From the cell containing the given text, extract its center point as (X, Y) coordinate. 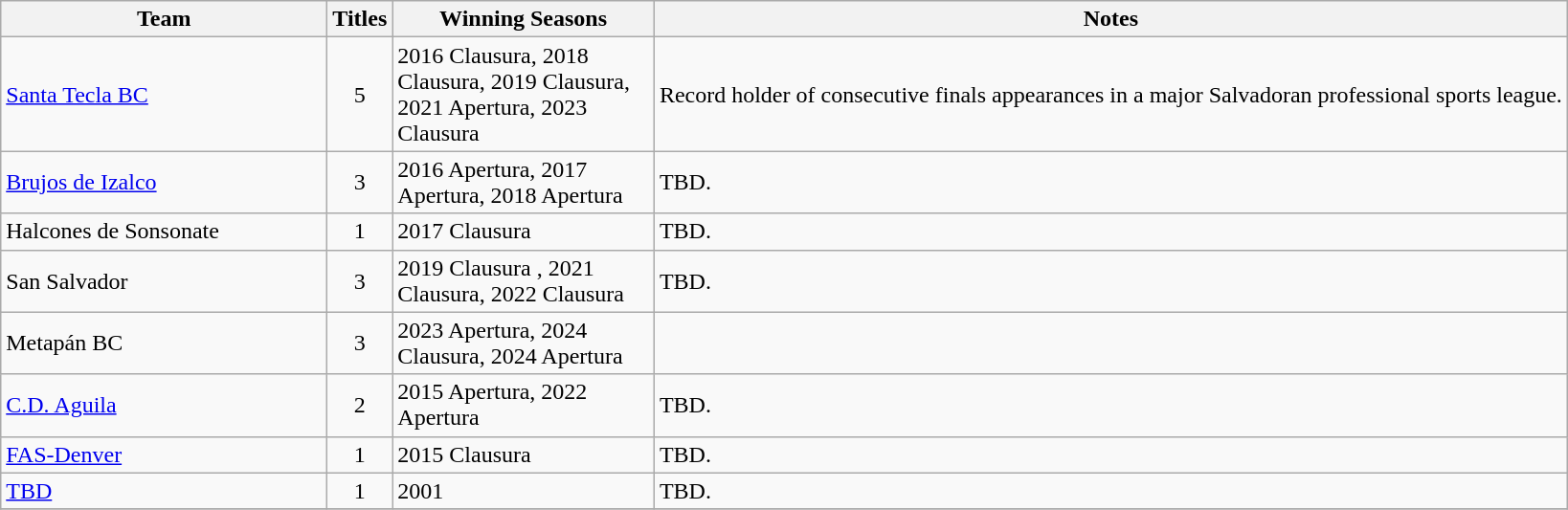
Metapán BC (165, 343)
C.D. Aguila (165, 406)
Halcones de Sonsonate (165, 232)
2015 Clausura (524, 455)
2016 Clausura, 2018 Clausura, 2019 Clausura, 2021 Apertura, 2023 Clausura (524, 94)
Titles (360, 19)
2001 (524, 491)
FAS-Denver (165, 455)
2016 Apertura, 2017 Apertura, 2018 Apertura (524, 182)
2023 Apertura, 2024 Clausura, 2024 Apertura (524, 343)
2 (360, 406)
Team (165, 19)
Brujos de Izalco (165, 182)
5 (360, 94)
Santa Tecla BC (165, 94)
2015 Apertura, 2022 Apertura (524, 406)
Record holder of consecutive finals appearances in a major Salvadoran professional sports league. (1110, 94)
TBD (165, 491)
2017 Clausura (524, 232)
Notes (1110, 19)
Winning Seasons (524, 19)
San Salvador (165, 281)
2019 Clausura , 2021 Clausura, 2022 Clausura (524, 281)
